Determine the (X, Y) coordinate at the center of the cell enclosing the given text.  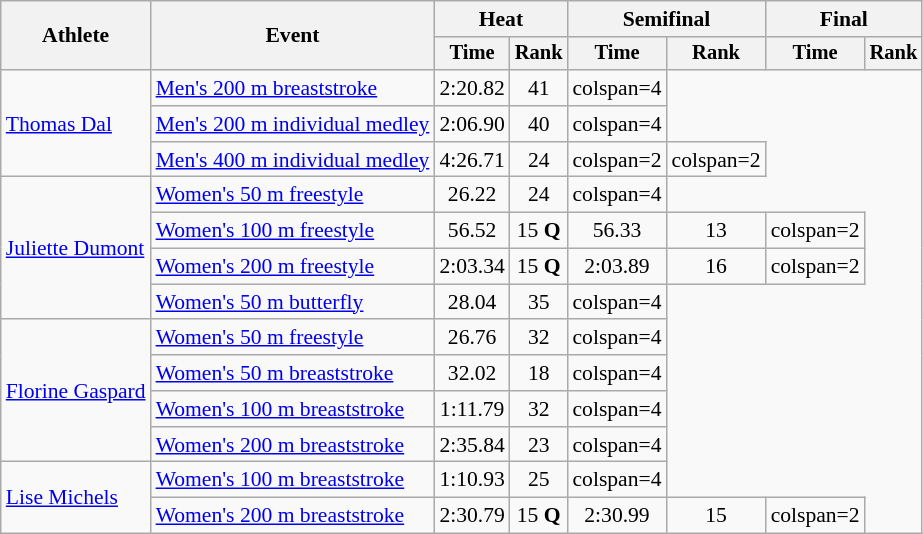
Athlete (76, 36)
26.22 (472, 195)
32.02 (472, 373)
16 (716, 267)
2:06.90 (472, 124)
Thomas Dal (76, 124)
Women's 200 m freestyle (293, 267)
Women's 50 m butterfly (293, 302)
4:26.71 (472, 160)
Women's 100 m freestyle (293, 231)
56.33 (616, 231)
Men's 200 m individual medley (293, 124)
Heat (500, 19)
Juliette Dumont (76, 248)
2:30.99 (616, 516)
2:35.84 (472, 445)
Men's 400 m individual medley (293, 160)
Men's 200 m breaststroke (293, 88)
Semifinal (666, 19)
25 (539, 480)
15 (716, 516)
Lise Michels (76, 498)
Event (293, 36)
26.76 (472, 338)
2:30.79 (472, 516)
28.04 (472, 302)
Florine Gaspard (76, 391)
2:20.82 (472, 88)
2:03.89 (616, 267)
18 (539, 373)
35 (539, 302)
1:10.93 (472, 480)
23 (539, 445)
1:11.79 (472, 409)
40 (539, 124)
56.52 (472, 231)
Final (844, 19)
41 (539, 88)
13 (716, 231)
2:03.34 (472, 267)
Women's 50 m breaststroke (293, 373)
